Return the (x, y) coordinate for the center point of the cell that contains the specified text.  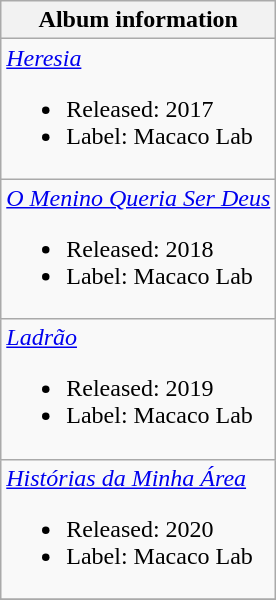
Histórias da Minha ÁreaReleased: 2020Label: Macaco Lab (138, 529)
Album information (138, 20)
O Menino Queria Ser DeusReleased: 2018Label: Macaco Lab (138, 249)
HeresiaReleased: 2017Label: Macaco Lab (138, 109)
LadrãoReleased: 2019Label: Macaco Lab (138, 389)
